Capture the cell that displays the provided text and extract its (x, y) central coordinate. 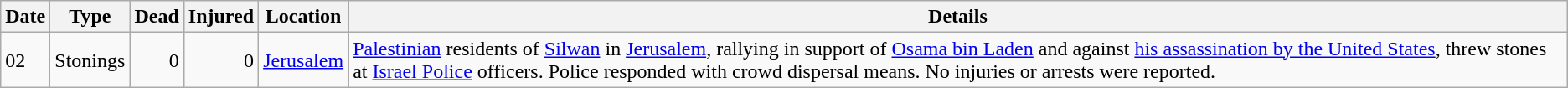
Injured (221, 17)
Date (25, 17)
Dead (157, 17)
Stonings (90, 60)
Type (90, 17)
Location (303, 17)
02 (25, 60)
Jerusalem (303, 60)
Details (958, 17)
